Detect which cell encompasses the target text, then output its [X, Y] center coordinate. 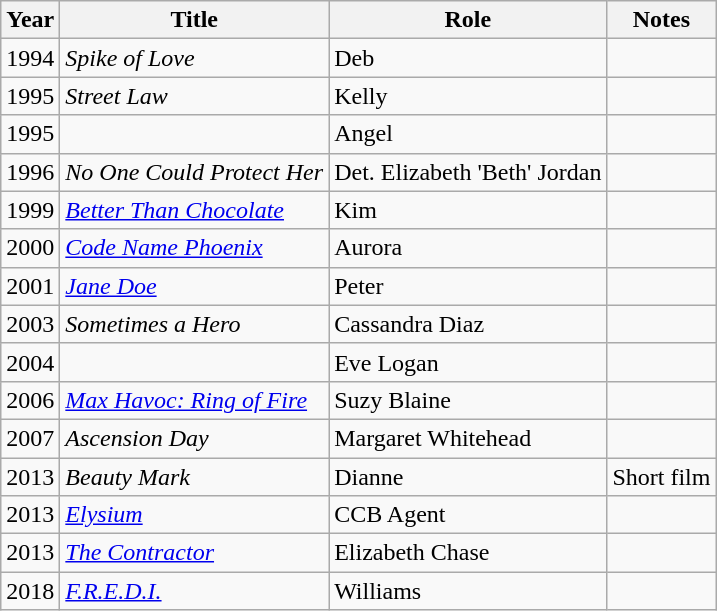
1999 [30, 210]
Role [468, 20]
Margaret Whitehead [468, 438]
The Contractor [194, 553]
Dianne [468, 477]
Aurora [468, 248]
Peter [468, 286]
1996 [30, 172]
Notes [662, 20]
CCB Agent [468, 515]
1994 [30, 58]
Sometimes a Hero [194, 324]
2018 [30, 591]
Williams [468, 591]
Suzy Blaine [468, 400]
Eve Logan [468, 362]
Deb [468, 58]
No One Could Protect Her [194, 172]
Jane Doe [194, 286]
2006 [30, 400]
Kelly [468, 96]
F.R.E.D.I. [194, 591]
Beauty Mark [194, 477]
Elizabeth Chase [468, 553]
Title [194, 20]
Max Havoc: Ring of Fire [194, 400]
2003 [30, 324]
Angel [468, 134]
Short film [662, 477]
2001 [30, 286]
Ascension Day [194, 438]
Better Than Chocolate [194, 210]
Kim [468, 210]
Elysium [194, 515]
Code Name Phoenix [194, 248]
Street Law [194, 96]
2007 [30, 438]
2004 [30, 362]
Year [30, 20]
Spike of Love [194, 58]
Cassandra Diaz [468, 324]
Det. Elizabeth 'Beth' Jordan [468, 172]
2000 [30, 248]
